For the text-containing cell, return its midpoint in [x, y] coordinate format. 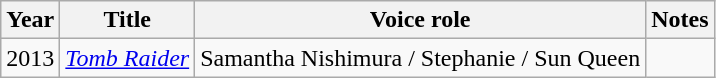
Year [30, 20]
Voice role [420, 20]
2013 [30, 58]
Tomb Raider [128, 58]
Samantha Nishimura / Stephanie / Sun Queen [420, 58]
Notes [680, 20]
Title [128, 20]
